Capture the cell that displays the provided text and extract its [x, y] central coordinate. 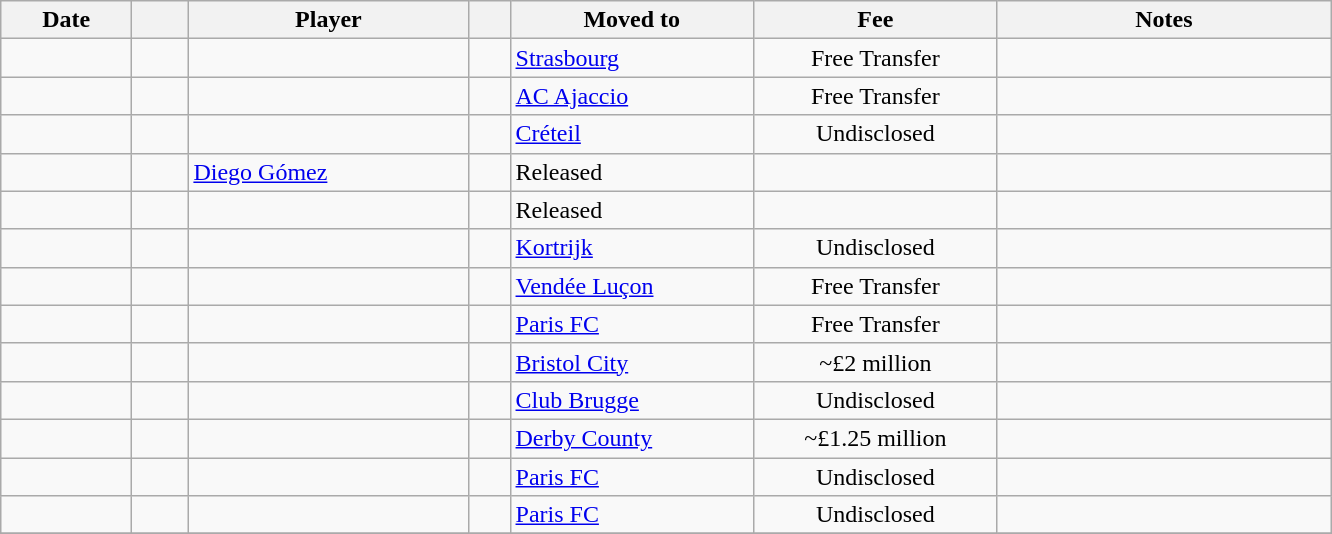
Strasbourg [632, 58]
Date [66, 20]
~£2 million [876, 362]
Kortrijk [632, 248]
Derby County [632, 438]
Créteil [632, 134]
Fee [876, 20]
Bristol City [632, 362]
Vendée Luçon [632, 286]
Club Brugge [632, 400]
Moved to [632, 20]
Diego Gómez [328, 172]
Player [328, 20]
AC Ajaccio [632, 96]
Notes [1164, 20]
~£1.25 million [876, 438]
